Search for the cell housing the specified text and yield its [X, Y] center coordinate. 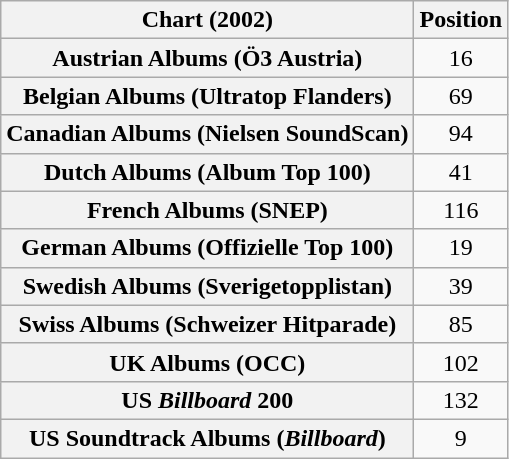
41 [461, 172]
102 [461, 362]
116 [461, 210]
UK Albums (OCC) [208, 362]
19 [461, 248]
94 [461, 134]
Swedish Albums (Sverigetopplistan) [208, 286]
US Soundtrack Albums (Billboard) [208, 438]
German Albums (Offizielle Top 100) [208, 248]
85 [461, 324]
69 [461, 96]
39 [461, 286]
Austrian Albums (Ö3 Austria) [208, 58]
Dutch Albums (Album Top 100) [208, 172]
US Billboard 200 [208, 400]
Canadian Albums (Nielsen SoundScan) [208, 134]
9 [461, 438]
16 [461, 58]
132 [461, 400]
Position [461, 20]
Belgian Albums (Ultratop Flanders) [208, 96]
Chart (2002) [208, 20]
Swiss Albums (Schweizer Hitparade) [208, 324]
French Albums (SNEP) [208, 210]
